Search for the cell housing the specified text and yield its (x, y) center coordinate. 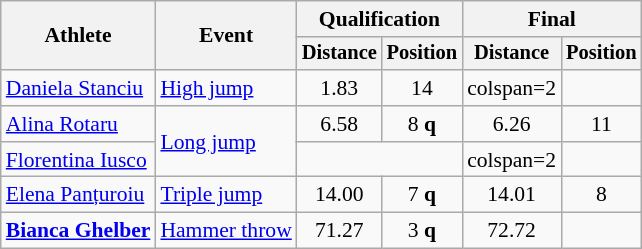
6.26 (512, 124)
6.58 (340, 124)
Long jump (226, 142)
71.27 (340, 231)
Athlete (78, 36)
Final (552, 19)
Hammer throw (226, 231)
Florentina Iusco (78, 160)
High jump (226, 88)
1.83 (340, 88)
Qualification (380, 19)
8 q (422, 124)
3 q (422, 231)
8 (601, 195)
14 (422, 88)
Event (226, 36)
Triple jump (226, 195)
11 (601, 124)
7 q (422, 195)
Elena Panțuroiu (78, 195)
14.00 (340, 195)
Alina Rotaru (78, 124)
Daniela Stanciu (78, 88)
Bianca Ghelber (78, 231)
72.72 (512, 231)
14.01 (512, 195)
